Scan for the cell matching the given text and deliver its [X, Y] coordinate at center. 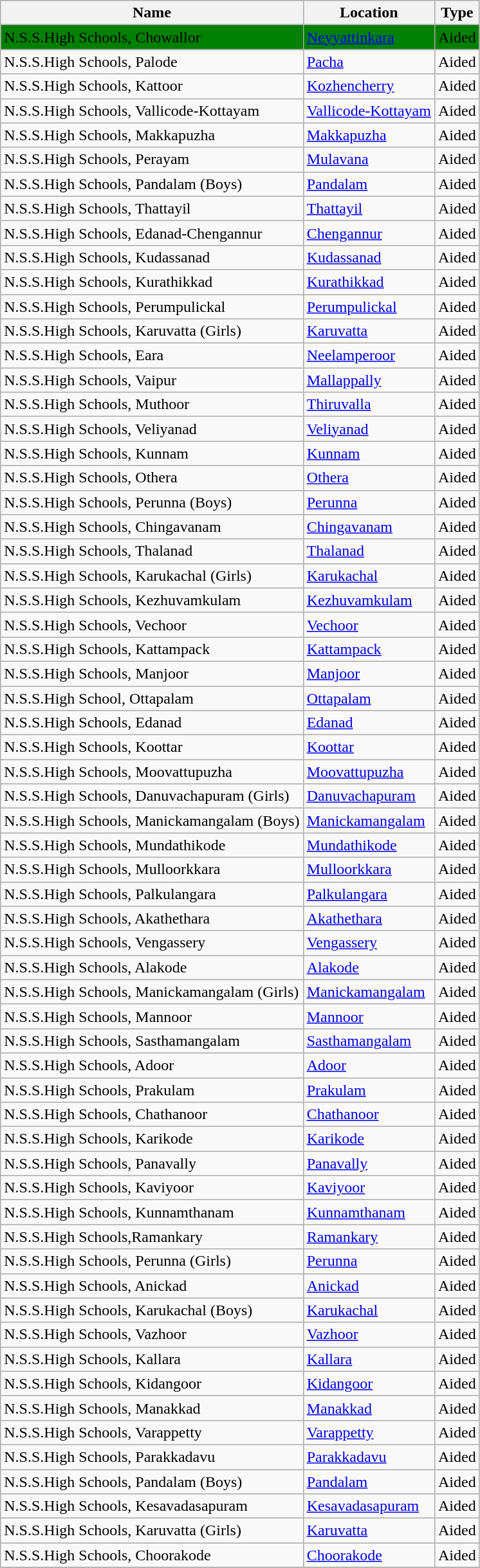
Vazhoor [369, 1335]
N.S.S.High Schools, Kudassanad [152, 257]
Veliyanad [369, 429]
Kozhencherry [369, 86]
N.S.S.High Schools, Kallara [152, 1359]
Kidangoor [369, 1383]
Ottapalam [369, 698]
Koottar [369, 747]
N.S.S.High Schools, Varappetty [152, 1432]
N.S.S.High Schools,Ramankary [152, 1237]
N.S.S.High Schools, Kidangoor [152, 1383]
Chengannur [369, 233]
N.S.S.High Schools, Vechoor [152, 624]
N.S.S.High Schools, Alakode [152, 967]
Danuvachapuram [369, 796]
N.S.S.High Schools, Panavally [152, 1163]
N.S.S.High Schools, Anickad [152, 1286]
N.S.S.High Schools, Karikode [152, 1139]
Mulavana [369, 160]
N.S.S.High Schools, Kunnamthanam [152, 1212]
N.S.S.High Schools, Makkapuzha [152, 135]
N.S.S.High Schools, Kattoor [152, 86]
N.S.S.High Schools, Danuvachapuram (Girls) [152, 796]
N.S.S.High Schools, Mannoor [152, 1016]
N.S.S.High Schools, Manickamangalam (Girls) [152, 992]
Moovattupuzha [369, 772]
N.S.S.High Schools, Perunna (Girls) [152, 1261]
N.S.S.High Schools, Perunna (Boys) [152, 502]
Type [457, 13]
Vechoor [369, 624]
Location [369, 13]
Adoor [369, 1065]
Edanad [369, 723]
N.S.S.High Schools, Prakulam [152, 1090]
N.S.S.High Schools, Chowallor [152, 37]
N.S.S.High Schools, Thalanad [152, 551]
N.S.S.High Schools, Palkulangara [152, 894]
Kudassanad [369, 257]
N.S.S.High Schools, Perayam [152, 160]
N.S.S.High School, Ottapalam [152, 698]
N.S.S.High Schools, Mundathikode [152, 845]
N.S.S.High Schools, Parakkadavu [152, 1457]
N.S.S.High Schools, Othera [152, 478]
Kattampack [369, 649]
N.S.S.High Schools, Kezhuvamkulam [152, 600]
N.S.S.High Schools, Akathethara [152, 918]
Neelamperoor [369, 356]
Mallappally [369, 380]
Manjoor [369, 673]
Varappetty [369, 1432]
N.S.S.High Schools, Edanad-Chengannur [152, 233]
N.S.S.High Schools, Vaipur [152, 380]
Mulloorkkara [369, 870]
N.S.S.High Schools, Kattampack [152, 649]
N.S.S.High Schools, Vengassery [152, 943]
Thalanad [369, 551]
Akathethara [369, 918]
N.S.S.High Schools, Chingavanam [152, 527]
N.S.S.High Schools, Manjoor [152, 673]
Mundathikode [369, 845]
Kunnam [369, 453]
Panavally [369, 1163]
N.S.S.High Schools, Veliyanad [152, 429]
N.S.S.High Schools, Eara [152, 356]
N.S.S.High Schools, Kunnam [152, 453]
Choorakode [369, 1555]
Kallara [369, 1359]
Chingavanam [369, 527]
N.S.S.High Schools, Mulloorkkara [152, 870]
Neyyattinkara [369, 37]
Vallicode-Kottayam [369, 111]
N.S.S.High Schools, Choorakode [152, 1555]
N.S.S.High Schools, Muthoor [152, 405]
N.S.S.High Schools, Adoor [152, 1065]
Kezhuvamkulam [369, 600]
N.S.S.High Schools, Vallicode-Kottayam [152, 111]
N.S.S.High Schools, Vazhoor [152, 1335]
N.S.S.High Schools, Kurathikkad [152, 282]
N.S.S.High Schools, Chathanoor [152, 1115]
Kurathikkad [369, 282]
Pacha [369, 62]
Perumpulickal [369, 307]
Chathanoor [369, 1115]
N.S.S.High Schools, Karukachal (Girls) [152, 576]
Alakode [369, 967]
Prakulam [369, 1090]
N.S.S.High Schools, Karukachal (Boys) [152, 1310]
N.S.S.High Schools, Thattayil [152, 208]
Vengassery [369, 943]
N.S.S.High Schools, Kaviyoor [152, 1188]
Othera [369, 478]
N.S.S.High Schools, Manakkad [152, 1408]
Mannoor [369, 1016]
Name [152, 13]
N.S.S.High Schools, Kesavadasapuram [152, 1506]
Ramankary [369, 1237]
N.S.S.High Schools, Koottar [152, 747]
Kesavadasapuram [369, 1506]
Thiruvalla [369, 405]
Kaviyoor [369, 1188]
Makkapuzha [369, 135]
Parakkadavu [369, 1457]
Anickad [369, 1286]
Manakkad [369, 1408]
Karikode [369, 1139]
N.S.S.High Schools, Edanad [152, 723]
N.S.S.High Schools, Sasthamangalam [152, 1041]
Kunnamthanam [369, 1212]
N.S.S.High Schools, Perumpulickal [152, 307]
Palkulangara [369, 894]
N.S.S.High Schools, Palode [152, 62]
Thattayil [369, 208]
N.S.S.High Schools, Moovattupuzha [152, 772]
Sasthamangalam [369, 1041]
N.S.S.High Schools, Manickamangalam (Boys) [152, 821]
